Provide the [x, y] coordinate of the cell's center where the given text is located.  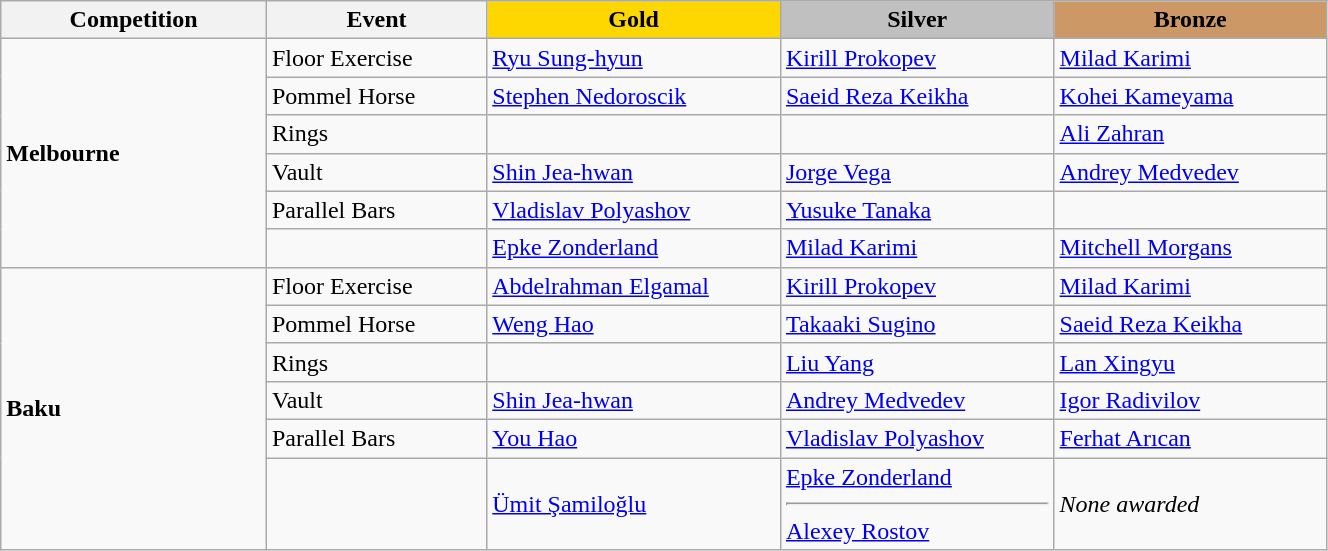
Ferhat Arıcan [1190, 438]
Event [376, 20]
Ümit Şamiloğlu [634, 504]
Jorge Vega [917, 172]
Liu Yang [917, 362]
You Hao [634, 438]
Stephen Nedoroscik [634, 96]
Ryu Sung-hyun [634, 58]
Lan Xingyu [1190, 362]
Abdelrahman Elgamal [634, 286]
Epke Zonderland [634, 248]
Yusuke Tanaka [917, 210]
Bronze [1190, 20]
Baku [134, 408]
Takaaki Sugino [917, 324]
Igor Radivilov [1190, 400]
Ali Zahran [1190, 134]
Epke Zonderland Alexey Rostov [917, 504]
Competition [134, 20]
None awarded [1190, 504]
Mitchell Morgans [1190, 248]
Weng Hao [634, 324]
Melbourne [134, 153]
Gold [634, 20]
Silver [917, 20]
Kohei Kameyama [1190, 96]
